Return (x, y) of the center of cell containing provided text 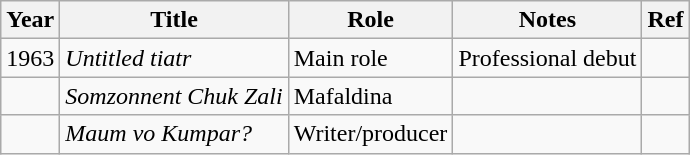
Main role (370, 58)
Maum vo Kumpar? (174, 134)
1963 (30, 58)
Somzonnent Chuk Zali (174, 96)
Ref (666, 20)
Untitled tiatr (174, 58)
Title (174, 20)
Writer/producer (370, 134)
Notes (548, 20)
Role (370, 20)
Mafaldina (370, 96)
Year (30, 20)
Professional debut (548, 58)
